Capture the cell that displays the provided text and extract its [X, Y] central coordinate. 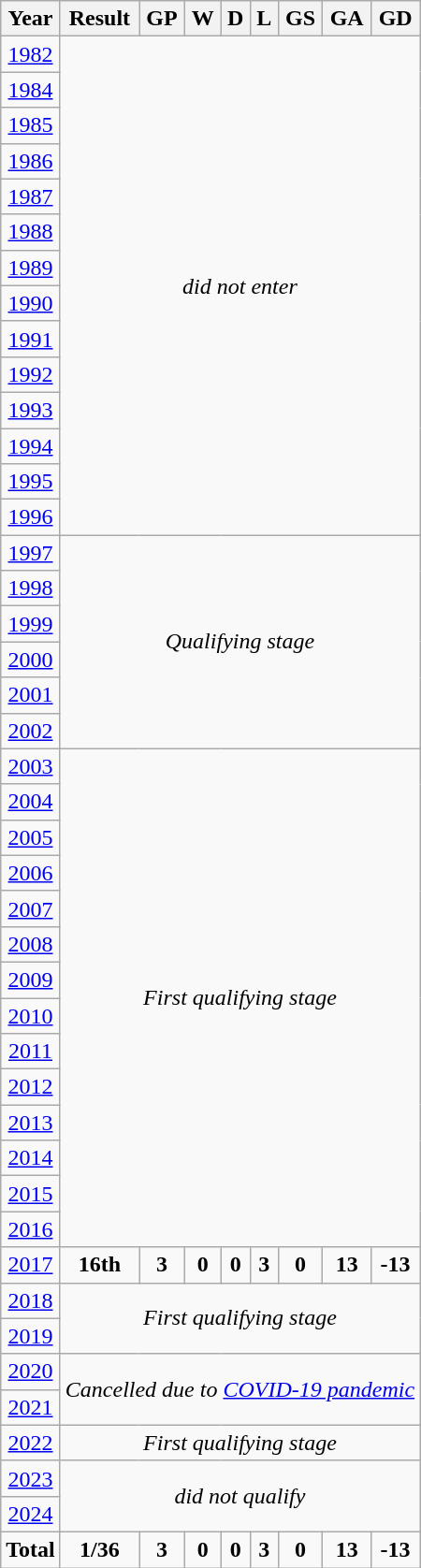
2021 [31, 1407]
1984 [31, 90]
1991 [31, 339]
2023 [31, 1478]
2015 [31, 1194]
1985 [31, 125]
1989 [31, 268]
did not qualify [240, 1496]
2012 [31, 1087]
2000 [31, 660]
2022 [31, 1443]
2005 [31, 837]
2018 [31, 1300]
2024 [31, 1514]
1993 [31, 410]
GD [396, 19]
1987 [31, 196]
1994 [31, 446]
Qualifying stage [240, 642]
2001 [31, 695]
2002 [31, 731]
16th [99, 1265]
1990 [31, 303]
Total [31, 1549]
2016 [31, 1229]
1986 [31, 161]
1999 [31, 624]
1996 [31, 517]
Year [31, 19]
GS [299, 19]
2013 [31, 1123]
1995 [31, 482]
GP [163, 19]
2010 [31, 1015]
1998 [31, 588]
Cancelled due to COVID-19 pandemic [240, 1389]
2014 [31, 1158]
2019 [31, 1336]
2004 [31, 802]
D [236, 19]
2017 [31, 1265]
1/36 [99, 1549]
1997 [31, 553]
2020 [31, 1372]
Result [99, 19]
1988 [31, 232]
2007 [31, 908]
W [202, 19]
2006 [31, 873]
2009 [31, 980]
2011 [31, 1052]
1992 [31, 374]
1982 [31, 54]
2008 [31, 944]
L [264, 19]
did not enter [240, 286]
GA [347, 19]
2003 [31, 766]
